Output the [X, Y] coordinate of the center of the cell containing the given text.  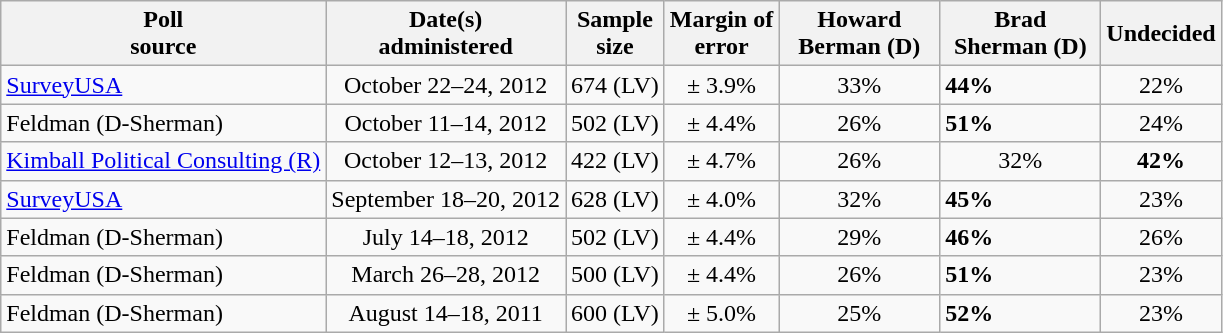
33% [860, 85]
600 (LV) [616, 313]
422 (LV) [616, 161]
29% [860, 237]
± 5.0% [721, 313]
Date(s)administered [446, 34]
August 14–18, 2011 [446, 313]
674 (LV) [616, 85]
24% [1161, 123]
500 (LV) [616, 275]
42% [1161, 161]
Margin oferror [721, 34]
October 11–14, 2012 [446, 123]
October 22–24, 2012 [446, 85]
Undecided [1161, 34]
September 18–20, 2012 [446, 199]
HowardBerman (D) [860, 34]
25% [860, 313]
March 26–28, 2012 [446, 275]
45% [1020, 199]
± 4.0% [721, 199]
± 4.7% [721, 161]
Samplesize [616, 34]
46% [1020, 237]
44% [1020, 85]
July 14–18, 2012 [446, 237]
Kimball Political Consulting (R) [164, 161]
52% [1020, 313]
± 3.9% [721, 85]
BradSherman (D) [1020, 34]
22% [1161, 85]
Pollsource [164, 34]
October 12–13, 2012 [446, 161]
628 (LV) [616, 199]
